From the cell containing the given text, extract its center point as (x, y) coordinate. 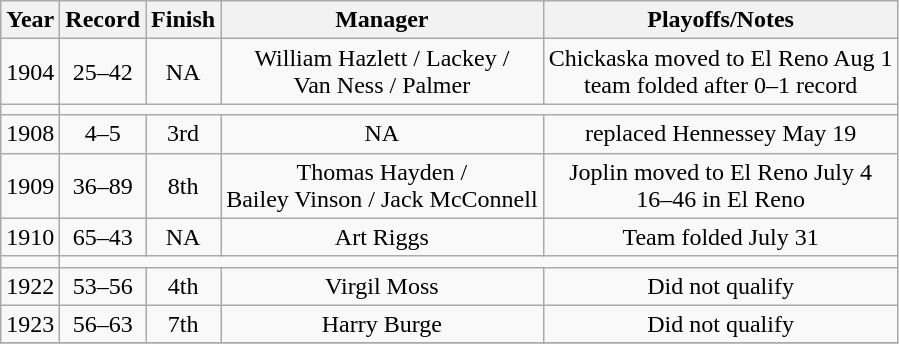
7th (184, 324)
1908 (30, 134)
3rd (184, 134)
4th (184, 286)
36–89 (103, 186)
53–56 (103, 286)
Manager (382, 20)
1904 (30, 72)
Playoffs/Notes (720, 20)
25–42 (103, 72)
Record (103, 20)
1909 (30, 186)
Team folded July 31 (720, 237)
Chickaska moved to El Reno Aug 1team folded after 0–1 record (720, 72)
1922 (30, 286)
1910 (30, 237)
replaced Hennessey May 19 (720, 134)
Year (30, 20)
Thomas Hayden / Bailey Vinson / Jack McConnell (382, 186)
65–43 (103, 237)
56–63 (103, 324)
8th (184, 186)
Harry Burge (382, 324)
Finish (184, 20)
William Hazlett / Lackey / Van Ness / Palmer (382, 72)
Virgil Moss (382, 286)
4–5 (103, 134)
Joplin moved to El Reno July 416–46 in El Reno (720, 186)
Art Riggs (382, 237)
1923 (30, 324)
